Scan for the cell matching the given text and deliver its [X, Y] coordinate at center. 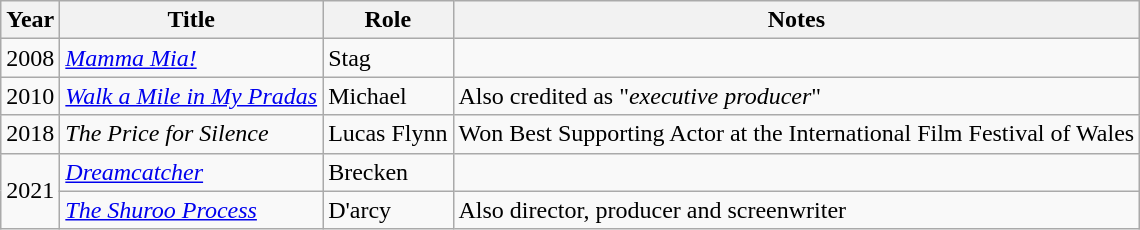
Dreamcatcher [192, 172]
Role [388, 20]
Title [192, 20]
Michael [388, 96]
D'arcy [388, 210]
The Shuroo Process [192, 210]
Lucas Flynn [388, 134]
Won Best Supporting Actor at the International Film Festival of Wales [796, 134]
Year [30, 20]
Brecken [388, 172]
Mamma Mia! [192, 58]
Also credited as "executive producer" [796, 96]
2008 [30, 58]
Walk a Mile in My Pradas [192, 96]
2010 [30, 96]
2018 [30, 134]
2021 [30, 191]
Notes [796, 20]
Stag [388, 58]
The Price for Silence [192, 134]
Also director, producer and screenwriter [796, 210]
